Detect which cell encompasses the target text, then output its (X, Y) center coordinate. 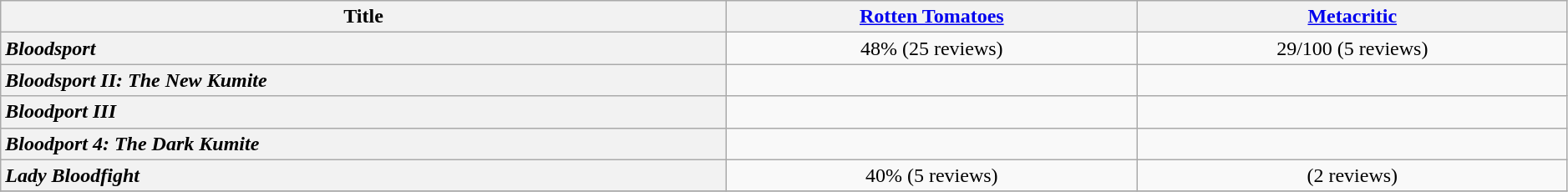
Lady Bloodfight (364, 175)
Rotten Tomatoes (931, 17)
Bloodport 4: The Dark Kumite (364, 144)
Bloodsport II: The New Kumite (364, 80)
29/100 (5 reviews) (1352, 48)
(2 reviews) (1352, 175)
Metacritic (1352, 17)
40% (5 reviews) (931, 175)
Title (364, 17)
Bloodsport (364, 48)
Bloodport III (364, 112)
48% (25 reviews) (931, 48)
